Determine the (X, Y) coordinate at the center of the cell enclosing the given text.  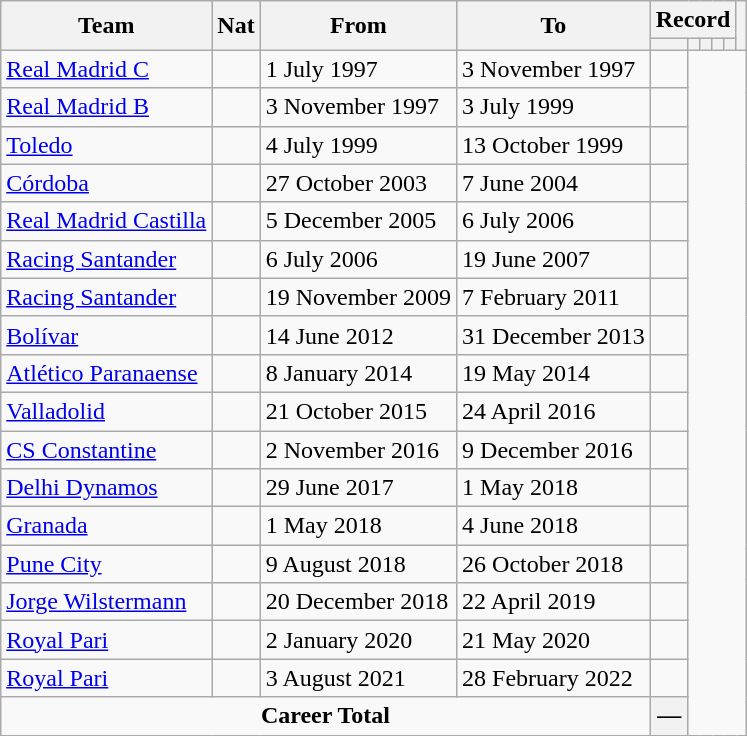
21 May 2020 (554, 640)
14 June 2012 (358, 335)
Nat (236, 26)
24 April 2016 (554, 411)
Real Madrid C (106, 69)
Granada (106, 526)
9 August 2018 (358, 564)
Bolívar (106, 335)
Toledo (106, 145)
3 July 1999 (554, 107)
31 December 2013 (554, 335)
Real Madrid B (106, 107)
Career Total (326, 716)
To (554, 26)
13 October 1999 (554, 145)
27 October 2003 (358, 183)
4 July 1999 (358, 145)
Real Madrid Castilla (106, 221)
Córdoba (106, 183)
9 December 2016 (554, 449)
From (358, 26)
Pune City (106, 564)
7 February 2011 (554, 297)
— (669, 716)
21 October 2015 (358, 411)
8 January 2014 (358, 373)
28 February 2022 (554, 678)
19 June 2007 (554, 259)
Delhi Dynamos (106, 488)
3 August 2021 (358, 678)
19 May 2014 (554, 373)
Valladolid (106, 411)
22 April 2019 (554, 602)
Team (106, 26)
5 December 2005 (358, 221)
2 January 2020 (358, 640)
CS Constantine (106, 449)
Record (693, 20)
7 June 2004 (554, 183)
2 November 2016 (358, 449)
1 July 1997 (358, 69)
26 October 2018 (554, 564)
20 December 2018 (358, 602)
4 June 2018 (554, 526)
19 November 2009 (358, 297)
Atlético Paranaense (106, 373)
Jorge Wilstermann (106, 602)
29 June 2017 (358, 488)
